From the cell containing the given text, extract its center point as (x, y) coordinate. 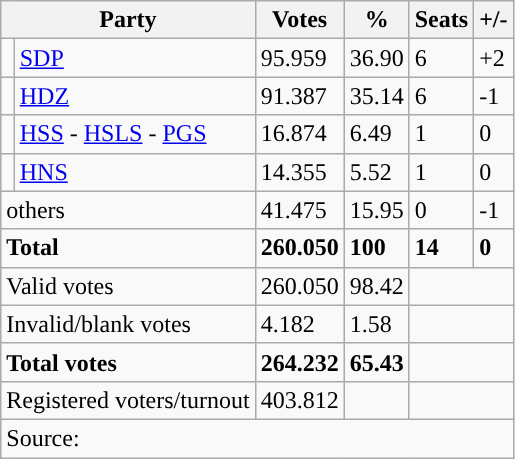
Total (128, 248)
1.58 (376, 324)
% (376, 20)
Valid votes (128, 286)
100 (376, 248)
41.475 (300, 210)
Source: (257, 438)
91.387 (300, 96)
Invalid/blank votes (128, 324)
15.95 (376, 210)
403.812 (300, 400)
4.182 (300, 324)
35.14 (376, 96)
HSS - HSLS - PGS (134, 134)
others (128, 210)
Total votes (128, 362)
HNS (134, 172)
HDZ (134, 96)
14 (441, 248)
Votes (300, 20)
95.959 (300, 58)
36.90 (376, 58)
+/- (494, 20)
98.42 (376, 286)
Registered voters/turnout (128, 400)
+2 (494, 58)
16.874 (300, 134)
264.232 (300, 362)
6.49 (376, 134)
Party (128, 20)
65.43 (376, 362)
SDP (134, 58)
14.355 (300, 172)
5.52 (376, 172)
Seats (441, 20)
